From the cell containing the given text, extract its center point as [X, Y] coordinate. 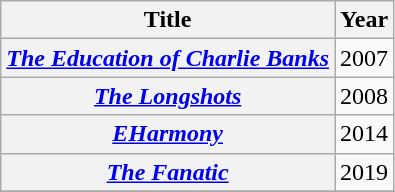
The Longshots [168, 96]
Year [364, 20]
The Education of Charlie Banks [168, 58]
2008 [364, 96]
2014 [364, 134]
Title [168, 20]
The Fanatic [168, 172]
2019 [364, 172]
EHarmony [168, 134]
2007 [364, 58]
